Capture the cell that displays the provided text and extract its [x, y] central coordinate. 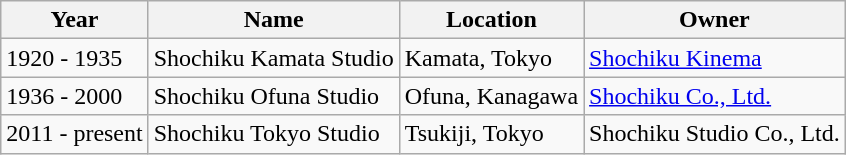
1920 - 1935 [74, 58]
Shochiku Kamata Studio [274, 58]
Shochiku Kinema [715, 58]
Location [491, 20]
Shochiku Co., Ltd. [715, 96]
Kamata, Tokyo [491, 58]
1936 - 2000 [74, 96]
Tsukiji, Tokyo [491, 134]
Name [274, 20]
2011 - present [74, 134]
Shochiku Ofuna Studio [274, 96]
Shochiku Tokyo Studio [274, 134]
Ofuna, Kanagawa [491, 96]
Owner [715, 20]
Shochiku Studio Co., Ltd. [715, 134]
Year [74, 20]
